From the cell containing the given text, extract its center point as [x, y] coordinate. 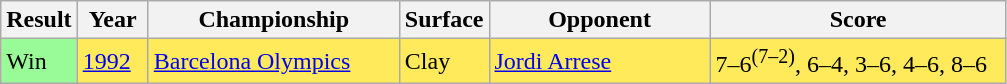
Surface [444, 20]
Result [39, 20]
Year [112, 20]
Clay [444, 62]
Win [39, 62]
Opponent [600, 20]
7–6(7–2), 6–4, 3–6, 4–6, 8–6 [858, 62]
Score [858, 20]
1992 [112, 62]
Barcelona Olympics [274, 62]
Championship [274, 20]
Jordi Arrese [600, 62]
